Find where the given text appears and provide that cell's center as [x, y] coordinate. 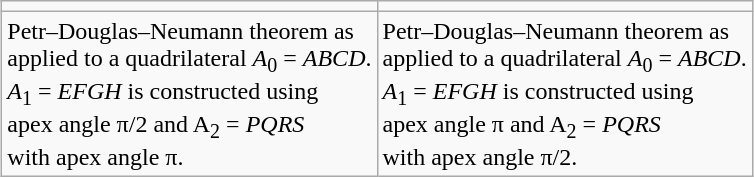
Petr–Douglas–Neumann theorem as applied to a quadrilateral A0 = ABCD. A1 = EFGH is constructed using apex angle π and A2 = PQRS with apex angle π/2. [564, 94]
Petr–Douglas–Neumann theorem as applied to a quadrilateral A0 = ABCD. A1 = EFGH is constructed using apex angle π/2 and A2 = PQRS with apex angle π. [190, 94]
